Return [X, Y] of the center of cell containing provided text 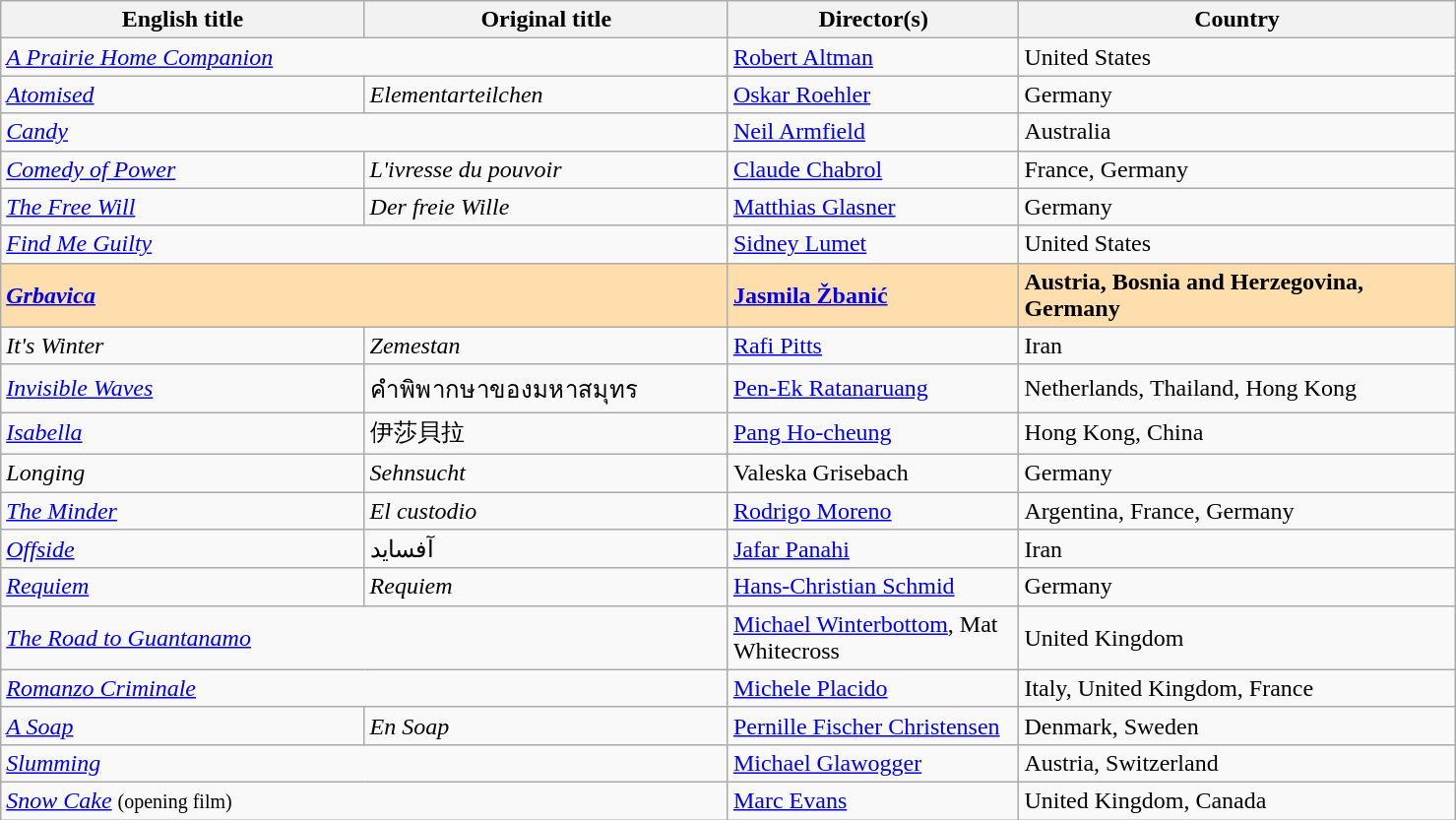
Michael Glawogger [872, 763]
آفساید [545, 549]
Zemestan [545, 346]
A Prairie Home Companion [364, 57]
伊莎貝拉 [545, 433]
Austria, Switzerland [1236, 763]
Australia [1236, 132]
Der freie Wille [545, 207]
Longing [183, 473]
Marc Evans [872, 800]
Director(s) [872, 20]
United Kingdom, Canada [1236, 800]
Original title [545, 20]
The Road to Guantanamo [364, 638]
Pang Ho-cheung [872, 433]
Claude Chabrol [872, 169]
Argentina, France, Germany [1236, 511]
Invisible Waves [183, 388]
It's Winter [183, 346]
France, Germany [1236, 169]
Hans-Christian Schmid [872, 587]
En Soap [545, 725]
Valeska Grisebach [872, 473]
El custodio [545, 511]
Grbavica [364, 295]
Offside [183, 549]
Michael Winterbottom, Mat Whitecross [872, 638]
Rodrigo Moreno [872, 511]
The Free Will [183, 207]
English title [183, 20]
Matthias Glasner [872, 207]
Oskar Roehler [872, 95]
Comedy of Power [183, 169]
Robert Altman [872, 57]
คำพิพากษาของมหาสมุทร [545, 388]
Slumming [364, 763]
Austria, Bosnia and Herzegovina, Germany [1236, 295]
Jafar Panahi [872, 549]
Country [1236, 20]
United Kingdom [1236, 638]
Michele Placido [872, 688]
Italy, United Kingdom, France [1236, 688]
The Minder [183, 511]
Denmark, Sweden [1236, 725]
L'ivresse du pouvoir [545, 169]
Candy [364, 132]
Pen-Ek Ratanaruang [872, 388]
Sehnsucht [545, 473]
Find Me Guilty [364, 244]
Snow Cake (opening film) [364, 800]
Rafi Pitts [872, 346]
Elementarteilchen [545, 95]
Neil Armfield [872, 132]
Sidney Lumet [872, 244]
Pernille Fischer Christensen [872, 725]
Romanzo Criminale [364, 688]
Isabella [183, 433]
A Soap [183, 725]
Atomised [183, 95]
Netherlands, Thailand, Hong Kong [1236, 388]
Jasmila Žbanić [872, 295]
Hong Kong, China [1236, 433]
